Output the (x, y) coordinate of the center of the cell containing the given text.  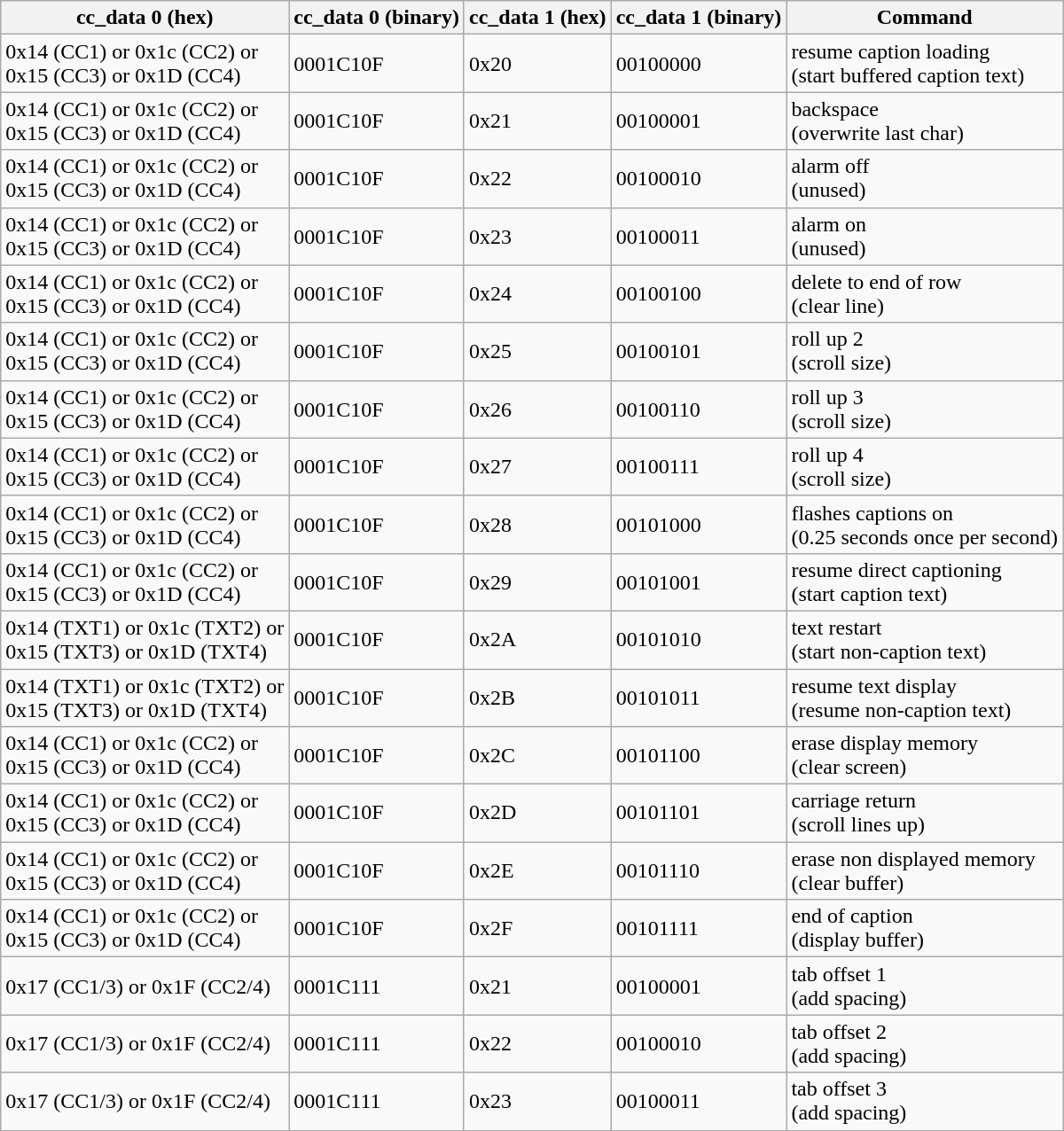
tab offset 3(add spacing) (925, 1101)
0x20 (537, 64)
00101010 (699, 640)
00100101 (699, 351)
roll up 2(scroll size) (925, 351)
00101111 (699, 929)
alarm off(unused) (925, 179)
Command (925, 18)
roll up 3(scroll size) (925, 409)
0x2C (537, 755)
00100110 (699, 409)
resume direct captioning(start caption text) (925, 581)
resume caption loading(start buffered caption text) (925, 64)
carriage return(scroll lines up) (925, 814)
text restart(start non-caption text) (925, 640)
cc_data 0 (hex) (145, 18)
0x2B (537, 697)
0x28 (537, 525)
00101110 (699, 870)
end of caption(display buffer) (925, 929)
0x26 (537, 409)
delete to end of row(clear line) (925, 294)
0x25 (537, 351)
0x27 (537, 466)
00100111 (699, 466)
0x2A (537, 640)
erase display memory(clear screen) (925, 755)
0x2F (537, 929)
0x29 (537, 581)
00101011 (699, 697)
erase non displayed memory(clear buffer) (925, 870)
tab offset 2(add spacing) (925, 1044)
0x2E (537, 870)
00101100 (699, 755)
alarm on(unused) (925, 236)
flashes captions on(0.25 seconds once per second) (925, 525)
0x24 (537, 294)
00100000 (699, 64)
tab offset 1(add spacing) (925, 986)
00101001 (699, 581)
0x2D (537, 814)
resume text display(resume non-caption text) (925, 697)
00100100 (699, 294)
cc_data 1 (binary) (699, 18)
00101101 (699, 814)
00101000 (699, 525)
cc_data 0 (binary) (377, 18)
roll up 4(scroll size) (925, 466)
backspace(overwrite last char) (925, 121)
cc_data 1 (hex) (537, 18)
